Search for the cell housing the specified text and yield its [X, Y] center coordinate. 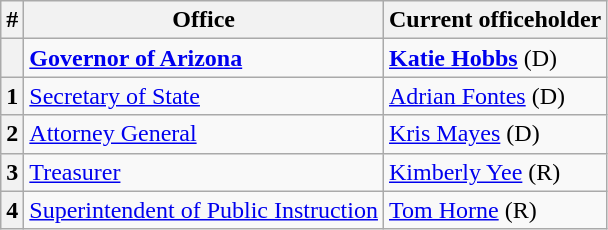
Kris Mayes (D) [494, 134]
Secretary of State [204, 96]
# [12, 20]
Kimberly Yee (R) [494, 172]
Tom Horne (R) [494, 210]
Office [204, 20]
Governor of Arizona [204, 58]
2 [12, 134]
Superintendent of Public Instruction [204, 210]
Adrian Fontes (D) [494, 96]
4 [12, 210]
Treasurer [204, 172]
Current officeholder [494, 20]
Attorney General [204, 134]
1 [12, 96]
Katie Hobbs (D) [494, 58]
3 [12, 172]
